For the text-containing cell, return its midpoint in (x, y) coordinate format. 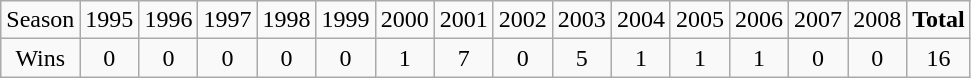
1996 (168, 20)
16 (939, 58)
1997 (228, 20)
2003 (582, 20)
1995 (110, 20)
Total (939, 20)
2002 (522, 20)
1999 (346, 20)
Season (40, 20)
5 (582, 58)
2008 (878, 20)
2005 (700, 20)
2004 (640, 20)
Wins (40, 58)
2006 (758, 20)
7 (464, 58)
2001 (464, 20)
2000 (404, 20)
2007 (818, 20)
1998 (286, 20)
